Scan for the cell matching the given text and deliver its (X, Y) coordinate at center. 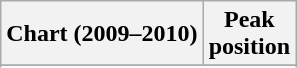
Peakposition (249, 34)
Chart (2009–2010) (102, 34)
